From the cell containing the given text, extract its center point as [X, Y] coordinate. 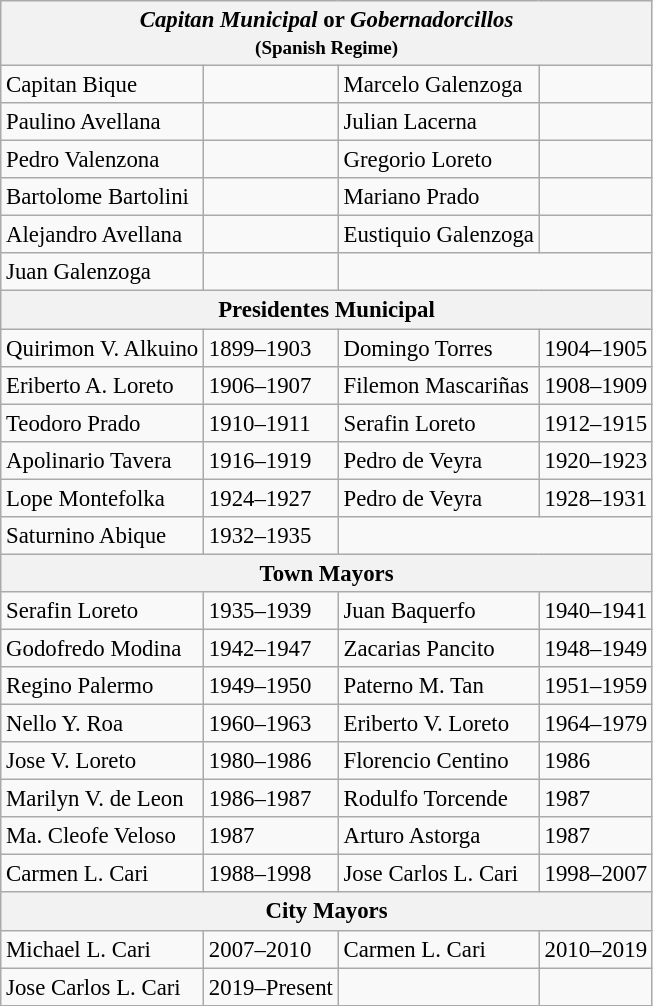
1932–1935 [272, 536]
Eriberto A. Loreto [102, 385]
Juan Baquerfo [438, 611]
1908–1909 [596, 385]
Juan Galenzoga [102, 273]
Eustiquio Galenzoga [438, 235]
2019–Present [272, 987]
1949–1950 [272, 686]
1912–1915 [596, 423]
1928–1931 [596, 498]
1920–1923 [596, 460]
Saturnino Abique [102, 536]
Bartolome Bartolini [102, 197]
Lope Montefolka [102, 498]
Jose V. Loreto [102, 761]
Apolinario Tavera [102, 460]
1980–1986 [272, 761]
Florencio Centino [438, 761]
Arturo Astorga [438, 836]
Godofredo Modina [102, 648]
Filemon Mascariñas [438, 385]
1910–1911 [272, 423]
Paterno M. Tan [438, 686]
1899–1903 [272, 348]
Town Mayors [327, 573]
Rodulfo Torcende [438, 799]
Marcelo Galenzoga [438, 85]
Marilyn V. de Leon [102, 799]
City Mayors [327, 912]
Mariano Prado [438, 197]
Alejandro Avellana [102, 235]
Ma. Cleofe Veloso [102, 836]
1935–1939 [272, 611]
Regino Palermo [102, 686]
1986 [596, 761]
1942–1947 [272, 648]
Paulino Avellana [102, 122]
Julian Lacerna [438, 122]
1906–1907 [272, 385]
1940–1941 [596, 611]
1960–1963 [272, 724]
Pedro Valenzona [102, 160]
1964–1979 [596, 724]
2010–2019 [596, 949]
1951–1959 [596, 686]
Domingo Torres [438, 348]
1948–1949 [596, 648]
1916–1919 [272, 460]
2007–2010 [272, 949]
Presidentes Municipal [327, 310]
1988–1998 [272, 874]
Michael L. Cari [102, 949]
1986–1987 [272, 799]
1924–1927 [272, 498]
1998–2007 [596, 874]
Zacarias Pancito [438, 648]
Capitan Municipal or Gobernadorcillos(Spanish Regime) [327, 34]
Nello Y. Roa [102, 724]
1904–1905 [596, 348]
Capitan Bique [102, 85]
Gregorio Loreto [438, 160]
Quirimon V. Alkuino [102, 348]
Eriberto V. Loreto [438, 724]
Teodoro Prado [102, 423]
